Output the (x, y) coordinate of the center of the cell containing the given text.  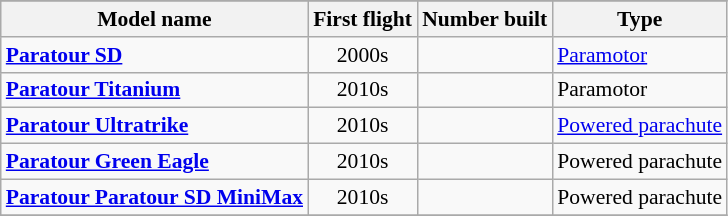
First flight (362, 19)
Paratour Green Eagle (154, 162)
2000s (362, 55)
Paratour Paratour SD MiniMax (154, 197)
Paratour Ultratrike (154, 126)
Paratour Titanium (154, 90)
Paratour SD (154, 55)
Type (640, 19)
Model name (154, 19)
Number built (484, 19)
